Find where the given text appears and provide that cell's center as [x, y] coordinate. 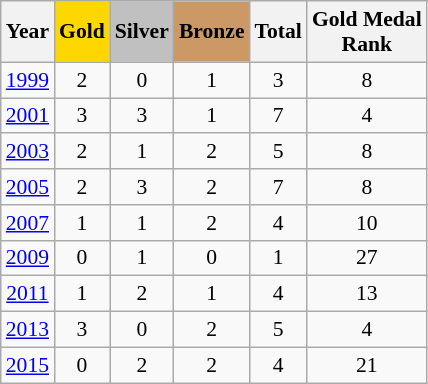
Silver [142, 32]
2001 [28, 116]
Gold [82, 32]
Gold Medal Rank [367, 32]
2005 [28, 187]
2015 [28, 365]
2003 [28, 152]
27 [367, 258]
13 [367, 294]
Total [278, 32]
2011 [28, 294]
2009 [28, 258]
Bronze [212, 32]
21 [367, 365]
2007 [28, 223]
10 [367, 223]
Year [28, 32]
1999 [28, 80]
2013 [28, 330]
